Pinpoint the cell where the given text exists, returning its (x, y) midpoint coordinate. 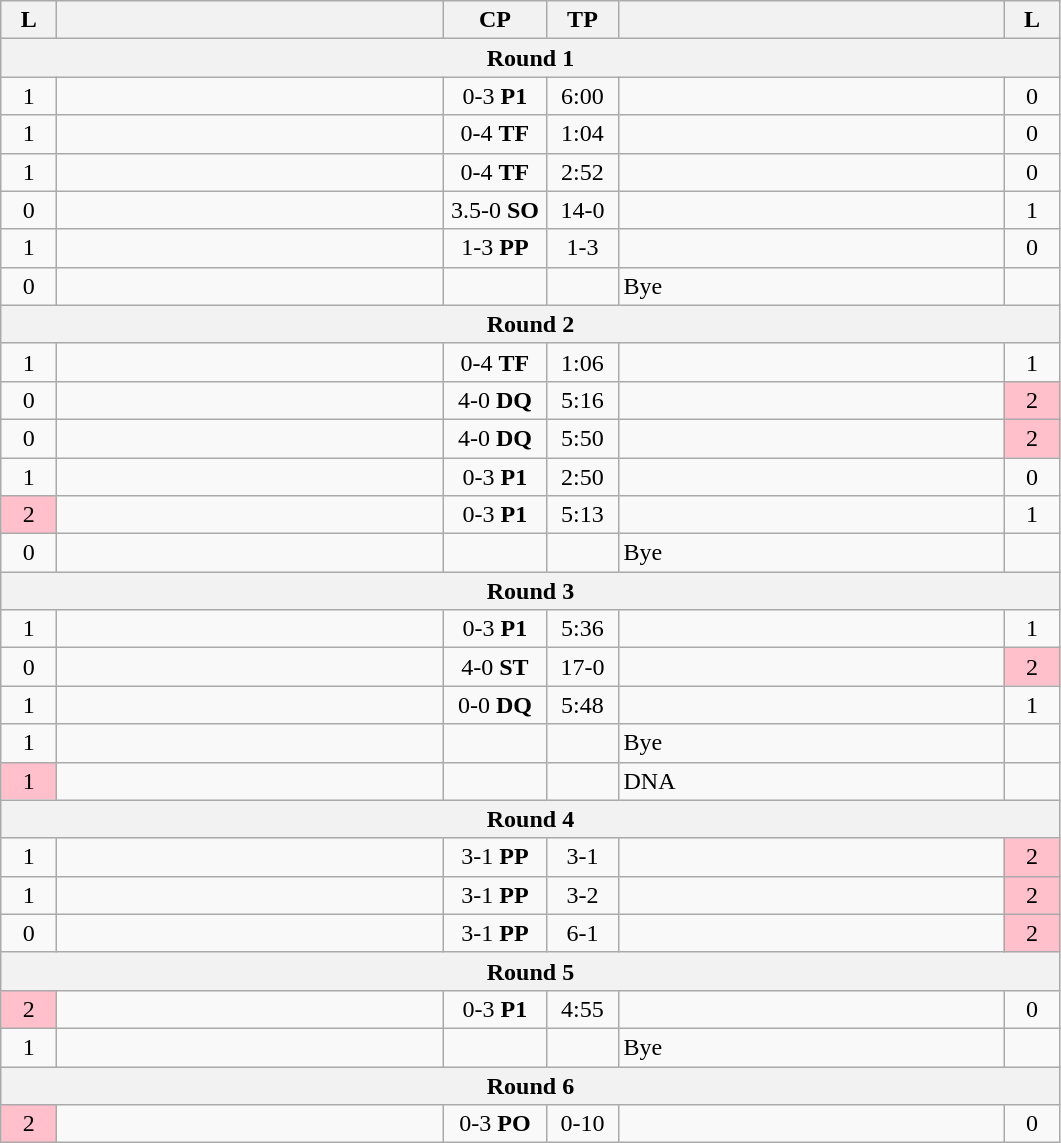
6:00 (582, 96)
3-1 (582, 857)
Round 5 (530, 971)
0-3 PO (495, 1124)
Round 3 (530, 591)
Round 6 (530, 1085)
5:50 (582, 438)
5:16 (582, 400)
Round 4 (530, 819)
Round 2 (530, 324)
Round 1 (530, 58)
1-3 PP (495, 248)
1-3 (582, 248)
0-10 (582, 1124)
3.5-0 SO (495, 210)
DNA (811, 781)
1:04 (582, 134)
TP (582, 20)
CP (495, 20)
4-0 ST (495, 667)
3-2 (582, 895)
17-0 (582, 667)
6-1 (582, 933)
5:36 (582, 629)
14-0 (582, 210)
5:13 (582, 515)
0-0 DQ (495, 705)
1:06 (582, 362)
4:55 (582, 1009)
2:52 (582, 172)
5:48 (582, 705)
2:50 (582, 477)
